Search for the cell housing the specified text and yield its (X, Y) center coordinate. 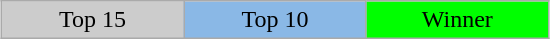
Top 10 (275, 20)
Winner (457, 20)
Top 15 (92, 20)
